Return the (x, y) coordinate for the center point of the cell that contains the specified text.  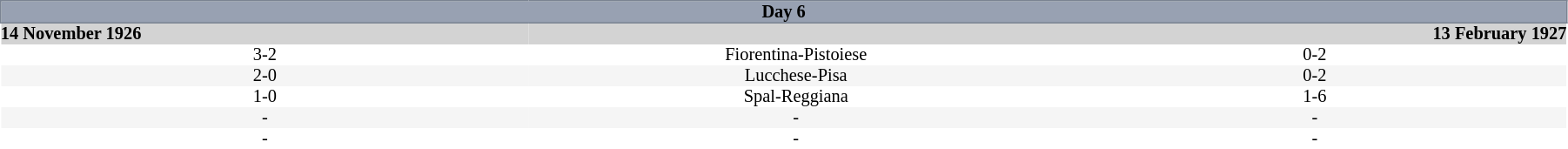
14 November 1926 (265, 33)
Spal-Reggiana (795, 97)
Lucchese-Pisa (795, 76)
13 February 1927 (1314, 33)
Fiorentina-Pistoiese (795, 55)
1-6 (1314, 97)
1-0 (265, 97)
2-0 (265, 76)
3-2 (265, 55)
Day 6 (784, 12)
